Extract the [x, y] coordinate from the center of the cell holding the provided text.  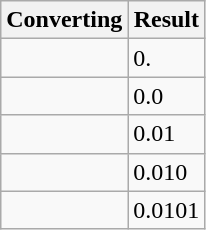
0.0101 [166, 210]
0.01 [166, 134]
0.010 [166, 172]
0.0 [166, 96]
Converting [64, 20]
Result [166, 20]
0. [166, 58]
